Identify which cell holds the provided text, then report its [x, y] central coordinate. 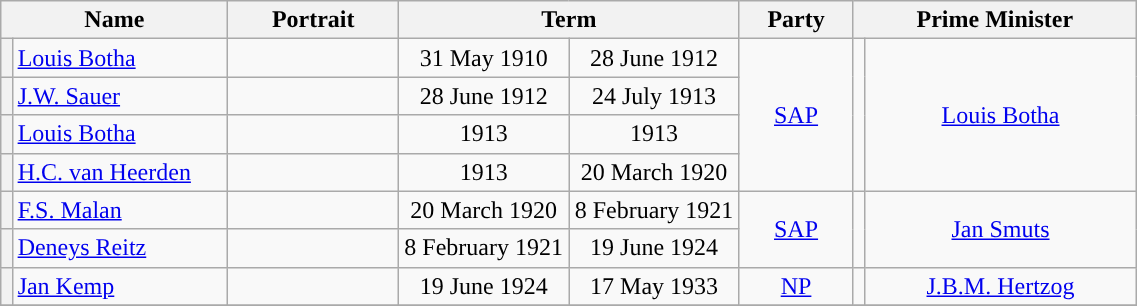
Prime Minister [995, 20]
Deneys Reitz [120, 248]
J.W. Sauer [120, 96]
F.S. Malan [120, 210]
Name [114, 20]
Portrait [314, 20]
Jan Kemp [120, 286]
Term [568, 20]
24 July 1913 [654, 96]
17 May 1933 [654, 286]
H.C. van Heerden [120, 172]
NP [796, 286]
Party [796, 20]
J.B.M. Hertzog [1000, 286]
Jan Smuts [1000, 229]
31 May 1910 [483, 58]
